Return [x, y] of the center of cell containing provided text 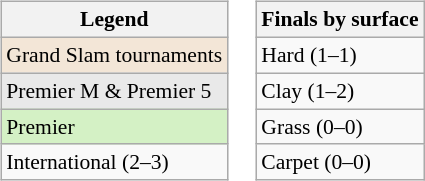
Clay (1–2) [340, 91]
Premier M & Premier 5 [114, 91]
Premier [114, 127]
Grand Slam tournaments [114, 55]
Hard (1–1) [340, 55]
Grass (0–0) [340, 127]
Finals by surface [340, 20]
International (2–3) [114, 162]
Legend [114, 20]
Carpet (0–0) [340, 162]
